Output the (X, Y) coordinate of the center of the cell containing the given text.  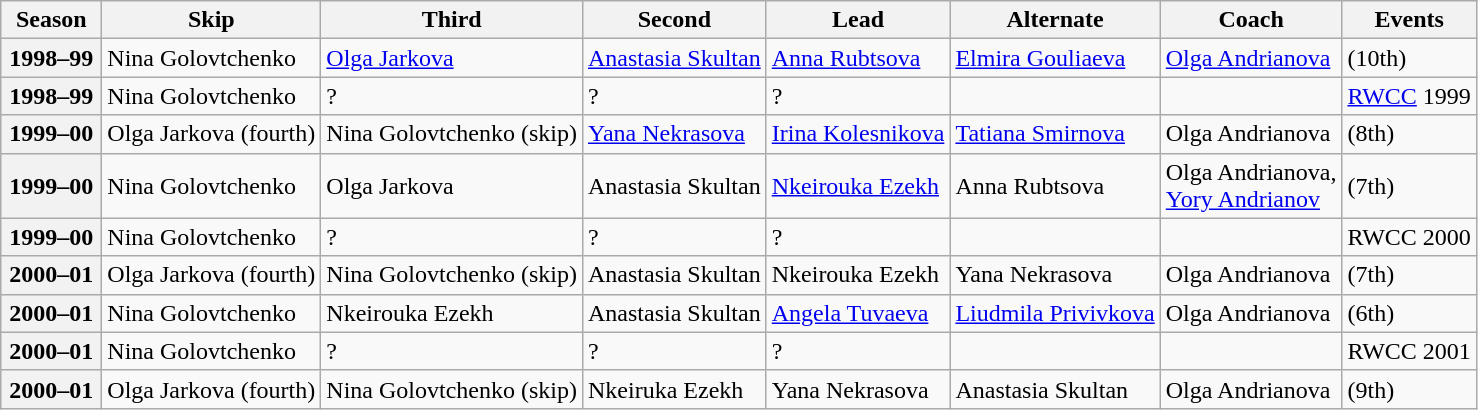
RWCC 2000 (1409, 237)
Nkeiruka Ezekh (674, 389)
(9th) (1409, 389)
Lead (858, 20)
RWCC 2001 (1409, 351)
Coach (1251, 20)
Olga Andrianova,Yory Andrianov (1251, 186)
Third (452, 20)
Events (1409, 20)
Second (674, 20)
Alternate (1055, 20)
RWCC 1999 (1409, 96)
Tatiana Smirnova (1055, 134)
Liudmila Privivkova (1055, 313)
(8th) (1409, 134)
Skip (212, 20)
Season (52, 20)
(10th) (1409, 58)
Elmira Gouliaeva (1055, 58)
(6th) (1409, 313)
Angela Tuvaeva (858, 313)
Irina Kolesnikova (858, 134)
